Output the [X, Y] coordinate of the center of the cell containing the given text.  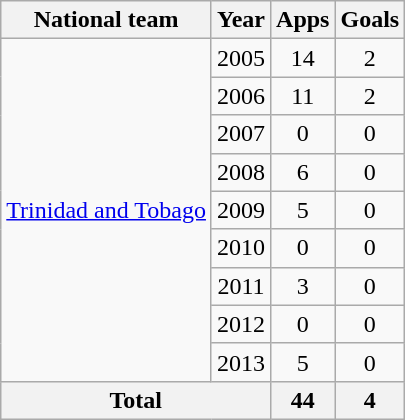
44 [303, 400]
Year [240, 20]
2009 [240, 210]
2007 [240, 134]
11 [303, 96]
Trinidad and Tobago [106, 210]
4 [370, 400]
3 [303, 286]
2005 [240, 58]
6 [303, 172]
2013 [240, 362]
14 [303, 58]
Total [136, 400]
2008 [240, 172]
2006 [240, 96]
2010 [240, 248]
2012 [240, 324]
2011 [240, 286]
Goals [370, 20]
Apps [303, 20]
National team [106, 20]
